Search for the cell housing the specified text and yield its [x, y] center coordinate. 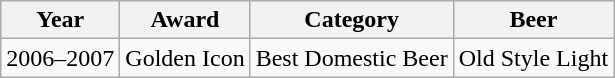
Year [60, 20]
Award [185, 20]
2006–2007 [60, 58]
Old Style Light [533, 58]
Beer [533, 20]
Category [352, 20]
Best Domestic Beer [352, 58]
Golden Icon [185, 58]
